Determine the [x, y] coordinate at the center of the cell enclosing the given text.  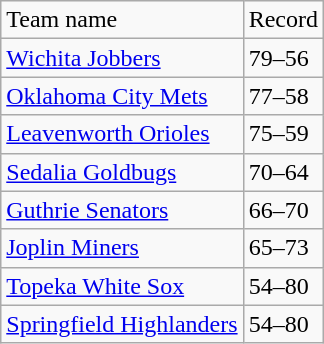
Team name [122, 20]
Record [283, 20]
Wichita Jobbers [122, 58]
Joplin Miners [122, 248]
Topeka White Sox [122, 286]
Springfield Highlanders [122, 324]
79–56 [283, 58]
65–73 [283, 248]
75–59 [283, 134]
77–58 [283, 96]
Guthrie Senators [122, 210]
Leavenworth Orioles [122, 134]
Sedalia Goldbugs [122, 172]
70–64 [283, 172]
66–70 [283, 210]
Oklahoma City Mets [122, 96]
